Locate the cell with the specified text and output its [x, y] center coordinate. 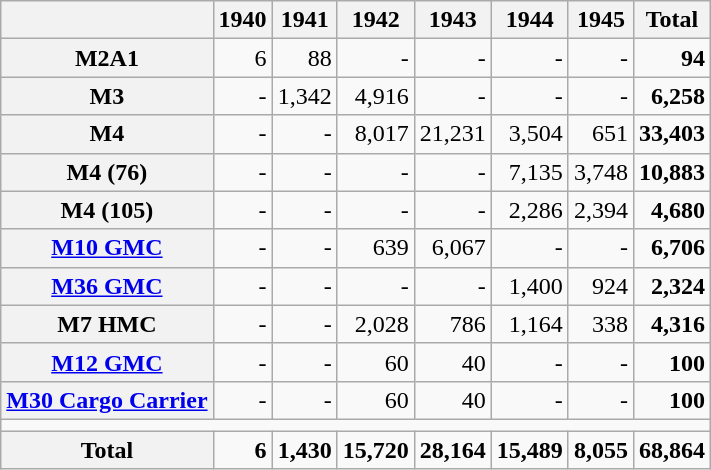
M12 GMC [107, 362]
M4 (76) [107, 172]
15,489 [530, 449]
10,883 [672, 172]
786 [452, 324]
4,680 [672, 210]
M4 [107, 134]
1,400 [530, 286]
1941 [304, 20]
3,504 [530, 134]
M3 [107, 96]
1943 [452, 20]
8,055 [600, 449]
8,017 [376, 134]
1,430 [304, 449]
338 [600, 324]
15,720 [376, 449]
1942 [376, 20]
M7 HMC [107, 324]
1945 [600, 20]
6,067 [452, 248]
33,403 [672, 134]
68,864 [672, 449]
639 [376, 248]
2,028 [376, 324]
M10 GMC [107, 248]
2,394 [600, 210]
M36 GMC [107, 286]
M30 Cargo Carrier [107, 400]
7,135 [530, 172]
924 [600, 286]
1940 [242, 20]
2,286 [530, 210]
94 [672, 58]
M2A1 [107, 58]
4,316 [672, 324]
4,916 [376, 96]
651 [600, 134]
6,706 [672, 248]
88 [304, 58]
3,748 [600, 172]
6,258 [672, 96]
2,324 [672, 286]
1,164 [530, 324]
M4 (105) [107, 210]
21,231 [452, 134]
1944 [530, 20]
28,164 [452, 449]
1,342 [304, 96]
